Locate the cell with the specified text and output its [x, y] center coordinate. 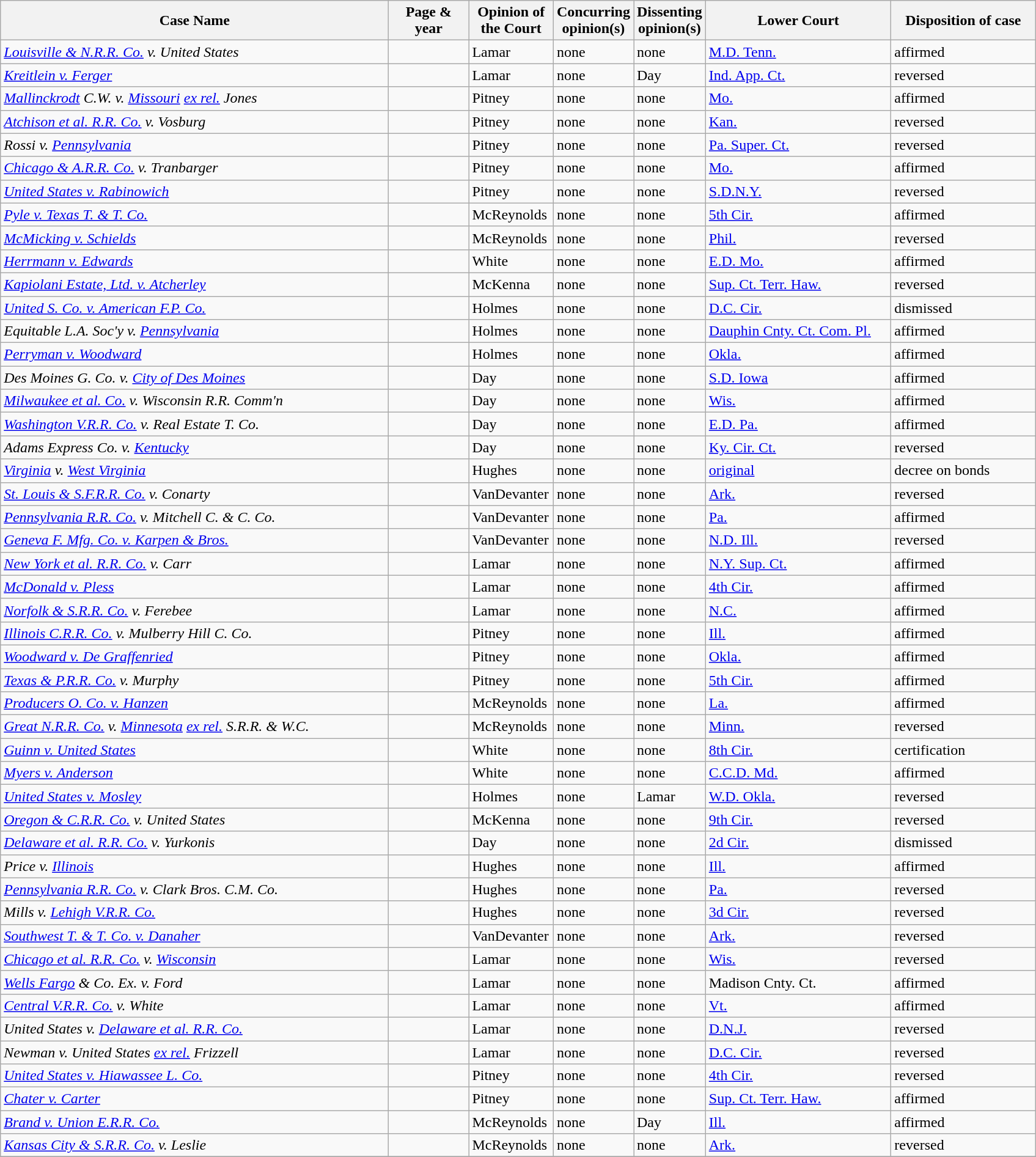
Lower Court [798, 21]
Phil. [798, 238]
Rossi v. Pennsylvania [194, 145]
Myers v. Anderson [194, 773]
Ind. App. Ct. [798, 75]
Equitable L.A. Soc'y v. Pennsylvania [194, 331]
Great N.R.R. Co. v. Minnesota ex rel. S.R.R. & W.C. [194, 727]
Louisville & N.R.R. Co. v. United States [194, 52]
St. Louis & S.F.R.R. Co. v. Conarty [194, 494]
Page & year [429, 21]
United States v. Delaware et al. R.R. Co. [194, 1029]
Milwaukee et al. Co. v. Wisconsin R.R. Comm'n [194, 401]
Price v. Illinois [194, 866]
Kansas City & S.R.R. Co. v. Leslie [194, 1145]
Pyle v. Texas T. & T. Co. [194, 215]
Case Name [194, 21]
New York et al. R.R. Co. v. Carr [194, 564]
Kapiolani Estate, Ltd. v. Atcherley [194, 284]
Geneva F. Mfg. Co. v. Karpen & Bros. [194, 540]
United States v. Mosley [194, 796]
Southwest T. & T. Co. v. Danaher [194, 936]
Kreitlein v. Ferger [194, 75]
Mallinckrodt C.W. v. Missouri ex rel. Jones [194, 98]
W.D. Okla. [798, 796]
Chater v. Carter [194, 1099]
Adams Express Co. v. Kentucky [194, 447]
Herrmann v. Edwards [194, 261]
3d Cir. [798, 913]
Madison Cnty. Ct. [798, 982]
D.N.J. [798, 1029]
S.D. Iowa [798, 378]
2d Cir. [798, 843]
Guinn v. United States [194, 750]
Disposition of case [963, 21]
Washington V.R.R. Co. v. Real Estate T. Co. [194, 424]
E.D. Pa. [798, 424]
United States v. Rabinowich [194, 191]
Dauphin Cnty. Ct. Com. Pl. [798, 331]
Wells Fargo & Co. Ex. v. Ford [194, 982]
Mills v. Lehigh V.R.R. Co. [194, 913]
Ky. Cir. Ct. [798, 447]
decree on bonds [963, 471]
McMicking v. Schields [194, 238]
Opinion of the Court [511, 21]
Vt. [798, 1005]
9th Cir. [798, 820]
Minn. [798, 727]
Central V.R.R. Co. v. White [194, 1005]
E.D. Mo. [798, 261]
certification [963, 750]
8th Cir. [798, 750]
Norfolk & S.R.R. Co. v. Ferebee [194, 610]
Newman v. United States ex rel. Frizzell [194, 1052]
Pennsylvania R.R. Co. v. Clark Bros. C.M. Co. [194, 889]
Concurring opinion(s) [593, 21]
N.D. Ill. [798, 540]
Chicago & A.R.R. Co. v. Tranbarger [194, 168]
Virginia v. West Virginia [194, 471]
Atchison et al. R.R. Co. v. Vosburg [194, 122]
Des Moines G. Co. v. City of Des Moines [194, 378]
Kan. [798, 122]
United States v. Hiawassee L. Co. [194, 1076]
Brand v. Union E.R.R. Co. [194, 1122]
Texas & P.R.R. Co. v. Murphy [194, 680]
McDonald v. Pless [194, 587]
Chicago et al. R.R. Co. v. Wisconsin [194, 959]
Oregon & C.R.R. Co. v. United States [194, 820]
Producers O. Co. v. Hanzen [194, 703]
Dissenting opinion(s) [669, 21]
N.Y. Sup. Ct. [798, 564]
original [798, 471]
Pennsylvania R.R. Co. v. Mitchell C. & C. Co. [194, 517]
Perryman v. Woodward [194, 354]
Delaware et al. R.R. Co. v. Yurkonis [194, 843]
Pa. Super. Ct. [798, 145]
United S. Co. v. American F.P. Co. [194, 307]
M.D. Tenn. [798, 52]
C.C.D. Md. [798, 773]
N.C. [798, 610]
S.D.N.Y. [798, 191]
La. [798, 703]
Woodward v. De Graffenried [194, 656]
Illinois C.R.R. Co. v. Mulberry Hill C. Co. [194, 633]
